For the text-containing cell, return its midpoint in (x, y) coordinate format. 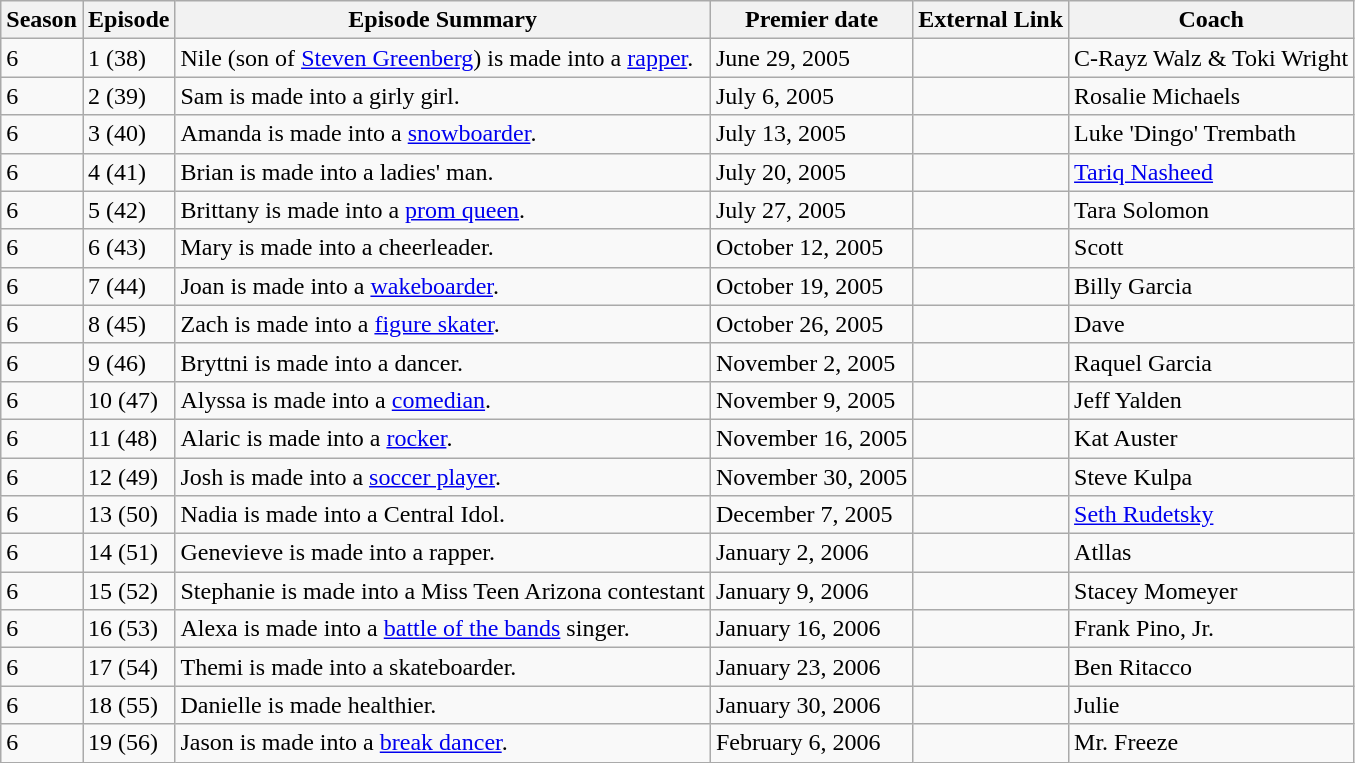
15 (52) (128, 591)
Mary is made into a cheerleader. (443, 248)
January 30, 2006 (811, 705)
19 (56) (128, 743)
Sam is made into a girly girl. (443, 96)
December 7, 2005 (811, 515)
October 19, 2005 (811, 286)
July 6, 2005 (811, 96)
2 (39) (128, 96)
July 13, 2005 (811, 134)
January 16, 2006 (811, 629)
June 29, 2005 (811, 58)
18 (55) (128, 705)
Kat Auster (1212, 438)
October 26, 2005 (811, 324)
Stacey Momeyer (1212, 591)
Danielle is made healthier. (443, 705)
January 9, 2006 (811, 591)
Tara Solomon (1212, 210)
Alyssa is made into a comedian. (443, 400)
Zach is made into a figure skater. (443, 324)
Jason is made into a break dancer. (443, 743)
17 (54) (128, 667)
Jeff Yalden (1212, 400)
7 (44) (128, 286)
Premier date (811, 20)
Nadia is made into a Central Idol. (443, 515)
Amanda is made into a snowboarder. (443, 134)
14 (51) (128, 553)
Dave (1212, 324)
Alexa is made into a battle of the bands singer. (443, 629)
Mr. Freeze (1212, 743)
Coach (1212, 20)
1 (38) (128, 58)
Atllas (1212, 553)
November 2, 2005 (811, 362)
Seth Rudetsky (1212, 515)
13 (50) (128, 515)
November 30, 2005 (811, 477)
11 (48) (128, 438)
Brian is made into a ladies' man. (443, 172)
Ben Ritacco (1212, 667)
November 9, 2005 (811, 400)
12 (49) (128, 477)
C-Rayz Walz & Toki Wright (1212, 58)
Episode Summary (443, 20)
16 (53) (128, 629)
October 12, 2005 (811, 248)
Julie (1212, 705)
Raquel Garcia (1212, 362)
10 (47) (128, 400)
July 27, 2005 (811, 210)
Themi is made into a skateboarder. (443, 667)
External Link (991, 20)
Season (42, 20)
Scott (1212, 248)
Rosalie Michaels (1212, 96)
January 23, 2006 (811, 667)
February 6, 2006 (811, 743)
Genevieve is made into a rapper. (443, 553)
Josh is made into a soccer player. (443, 477)
Frank Pino, Jr. (1212, 629)
Episode (128, 20)
8 (45) (128, 324)
9 (46) (128, 362)
Alaric is made into a rocker. (443, 438)
Billy Garcia (1212, 286)
July 20, 2005 (811, 172)
4 (41) (128, 172)
Luke 'Dingo' Trembath (1212, 134)
Tariq Nasheed (1212, 172)
Joan is made into a wakeboarder. (443, 286)
Nile (son of Steven Greenberg) is made into a rapper. (443, 58)
5 (42) (128, 210)
Stephanie is made into a Miss Teen Arizona contestant (443, 591)
Steve Kulpa (1212, 477)
Bryttni is made into a dancer. (443, 362)
Brittany is made into a prom queen. (443, 210)
6 (43) (128, 248)
January 2, 2006 (811, 553)
November 16, 2005 (811, 438)
3 (40) (128, 134)
